Pinpoint the cell where the given text exists, returning its [x, y] midpoint coordinate. 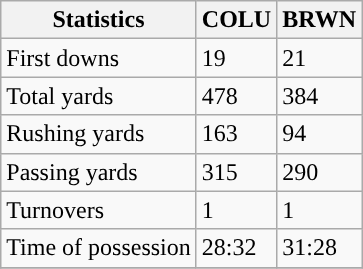
COLU [236, 20]
BRWN [320, 20]
Rushing yards [99, 134]
21 [320, 58]
290 [320, 172]
94 [320, 134]
31:28 [320, 248]
478 [236, 96]
384 [320, 96]
Time of possession [99, 248]
Passing yards [99, 172]
Statistics [99, 20]
28:32 [236, 248]
163 [236, 134]
Total yards [99, 96]
First downs [99, 58]
Turnovers [99, 210]
315 [236, 172]
19 [236, 58]
